Determine the (x, y) coordinate at the center of the cell enclosing the given text.  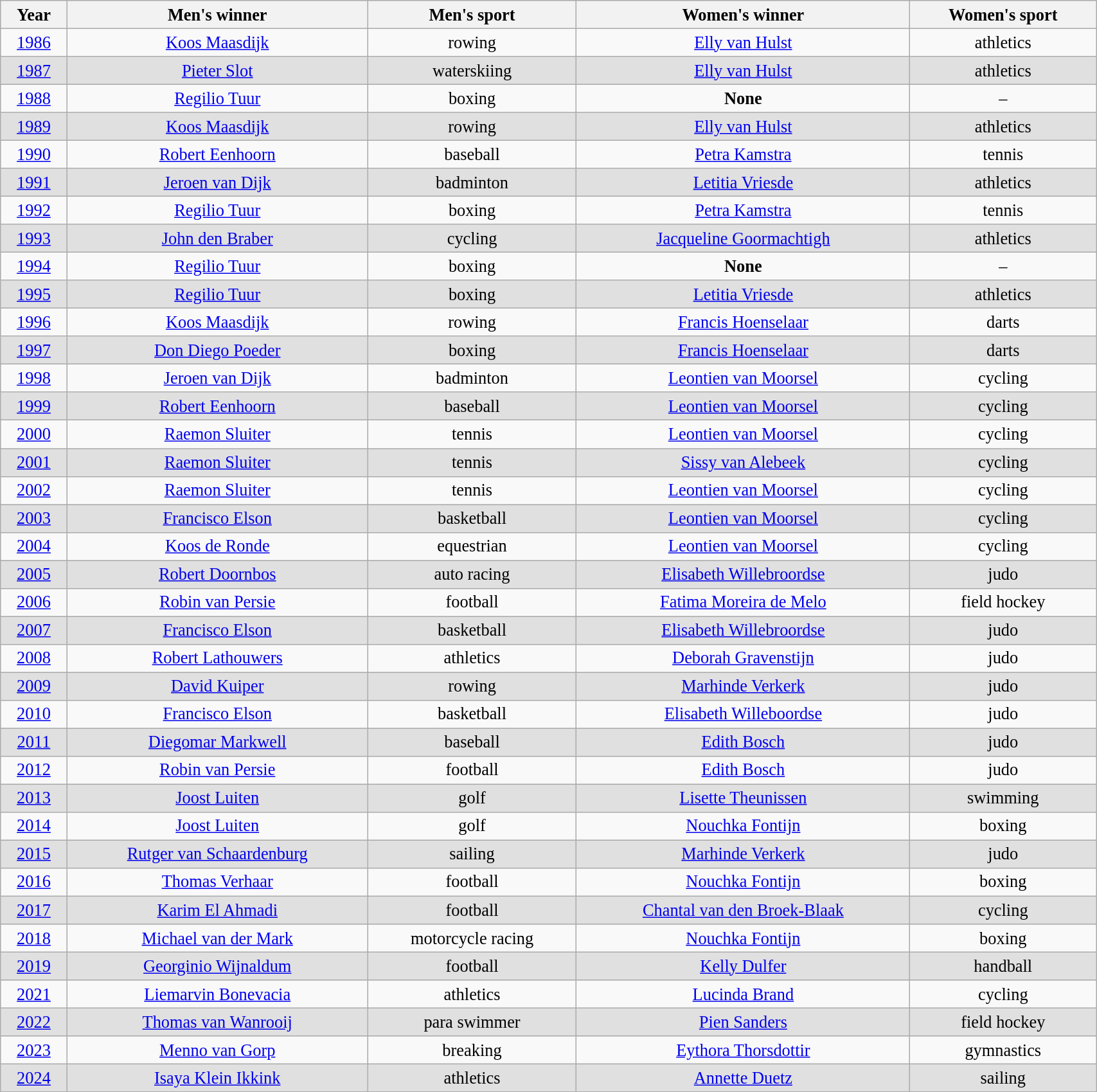
Men's sport (472, 14)
1998 (34, 378)
1988 (34, 98)
2023 (34, 1050)
Men's winner (217, 14)
2001 (34, 462)
Menno van Gorp (217, 1050)
1987 (34, 70)
Michael van der Mark (217, 938)
Lucinda Brand (743, 994)
breaking (472, 1050)
2021 (34, 994)
Fatima Moreira de Melo (743, 602)
2008 (34, 658)
Women's winner (743, 14)
1994 (34, 266)
1993 (34, 238)
Annette Duetz (743, 1078)
Rutger van Schaardenburg (217, 854)
1995 (34, 294)
1991 (34, 183)
2018 (34, 938)
Lisette Theunissen (743, 798)
2013 (34, 798)
2005 (34, 574)
2022 (34, 1022)
para swimmer (472, 1022)
1992 (34, 210)
swimming (1003, 798)
2000 (34, 434)
2007 (34, 630)
1990 (34, 154)
auto racing (472, 574)
equestrian (472, 546)
1989 (34, 127)
2009 (34, 686)
David Kuiper (217, 686)
gymnastics (1003, 1050)
1996 (34, 322)
2002 (34, 490)
Diegomar Markwell (217, 742)
Jacqueline Goormachtigh (743, 238)
Robert Doornbos (217, 574)
2024 (34, 1078)
2015 (34, 854)
Pien Sanders (743, 1022)
Sissy van Alebeek (743, 462)
Liemarvin Bonevacia (217, 994)
Karim El Ahmadi (217, 910)
Deborah Gravenstijn (743, 658)
Koos de Ronde (217, 546)
2019 (34, 966)
Women's sport (1003, 14)
Robert Lathouwers (217, 658)
Thomas van Wanrooij (217, 1022)
2006 (34, 602)
2016 (34, 882)
2012 (34, 770)
2003 (34, 518)
Year (34, 14)
2010 (34, 714)
John den Braber (217, 238)
Pieter Slot (217, 70)
1986 (34, 42)
handball (1003, 966)
2014 (34, 826)
Isaya Klein Ikkink (217, 1078)
2004 (34, 546)
Elisabeth Willeboordse (743, 714)
Eythora Thorsdottir (743, 1050)
Kelly Dulfer (743, 966)
Georginio Wijnaldum (217, 966)
Thomas Verhaar (217, 882)
waterskiing (472, 70)
2017 (34, 910)
1999 (34, 406)
1997 (34, 350)
Don Diego Poeder (217, 350)
2011 (34, 742)
motorcycle racing (472, 938)
Chantal van den Broek-Blaak (743, 910)
